For the text-containing cell, return its midpoint in (x, y) coordinate format. 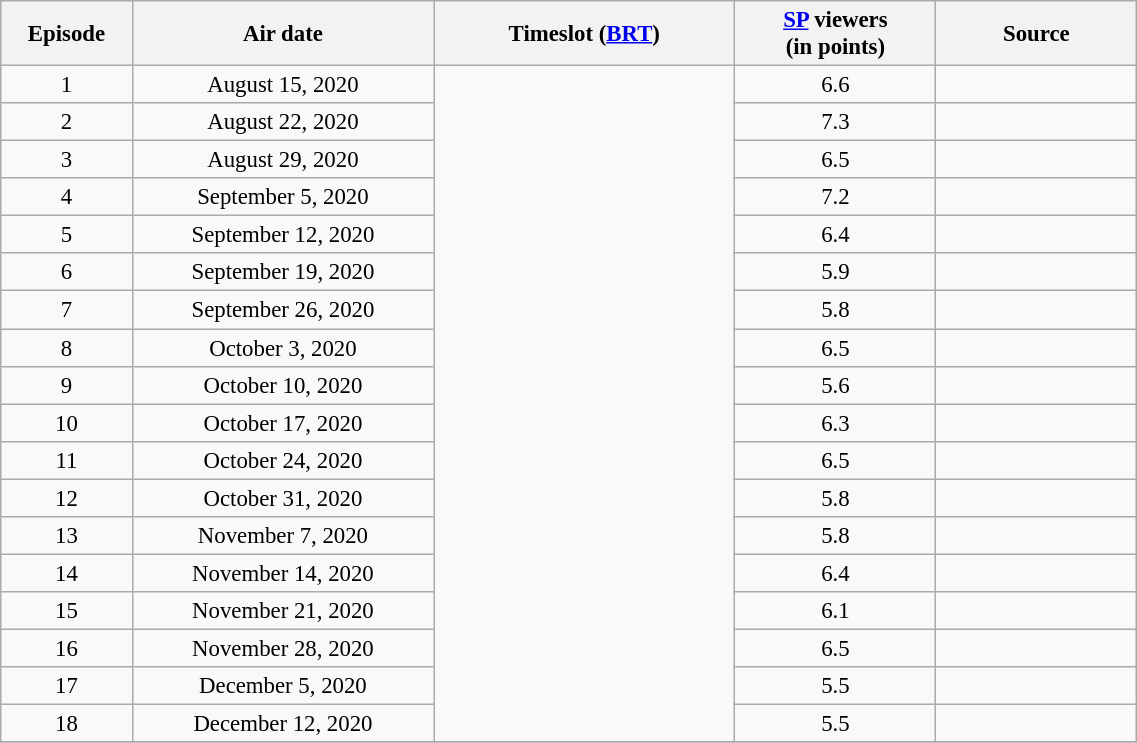
16 (66, 648)
August 29, 2020 (282, 160)
December 5, 2020 (282, 686)
September 19, 2020 (282, 273)
4 (66, 197)
2 (66, 122)
9 (66, 385)
5.9 (836, 273)
Source (1036, 34)
7.3 (836, 122)
1 (66, 85)
6.6 (836, 85)
September 5, 2020 (282, 197)
November 21, 2020 (282, 611)
September 26, 2020 (282, 310)
17 (66, 686)
Timeslot (BRT) (584, 34)
13 (66, 536)
October 10, 2020 (282, 385)
18 (66, 724)
5.6 (836, 385)
6.1 (836, 611)
October 24, 2020 (282, 460)
7.2 (836, 197)
October 3, 2020 (282, 348)
12 (66, 498)
6.3 (836, 423)
December 12, 2020 (282, 724)
November 7, 2020 (282, 536)
November 14, 2020 (282, 573)
October 31, 2020 (282, 498)
8 (66, 348)
6 (66, 273)
14 (66, 573)
August 22, 2020 (282, 122)
11 (66, 460)
15 (66, 611)
SP viewers(in points) (836, 34)
3 (66, 160)
5 (66, 235)
September 12, 2020 (282, 235)
7 (66, 310)
10 (66, 423)
November 28, 2020 (282, 648)
Air date (282, 34)
October 17, 2020 (282, 423)
August 15, 2020 (282, 85)
Episode (66, 34)
